Scan for the cell matching the given text and deliver its [X, Y] coordinate at center. 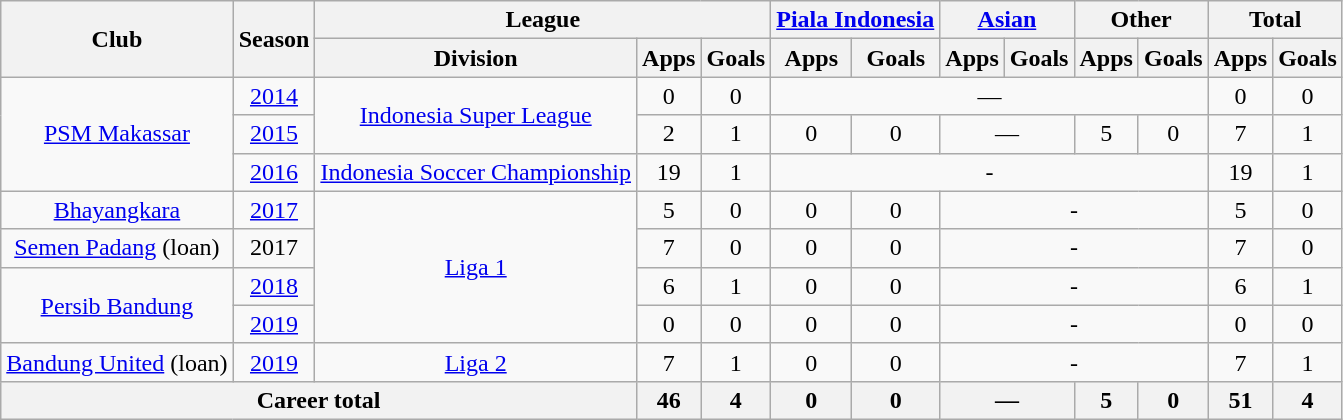
Piala Indonesia [856, 20]
46 [669, 400]
Season [274, 39]
Semen Padang (loan) [117, 248]
Asian [1007, 20]
Indonesia Soccer Championship [476, 172]
Club [117, 39]
Bandung United (loan) [117, 362]
League [543, 20]
2015 [274, 134]
2018 [274, 286]
Liga 2 [476, 362]
Indonesia Super League [476, 115]
51 [1240, 400]
Division [476, 58]
2 [669, 134]
2016 [274, 172]
Other [1141, 20]
Persib Bandung [117, 305]
PSM Makassar [117, 134]
Bhayangkara [117, 210]
2014 [274, 96]
Liga 1 [476, 267]
Total [1275, 20]
Career total [319, 400]
